Scan for the cell matching the given text and deliver its (X, Y) coordinate at center. 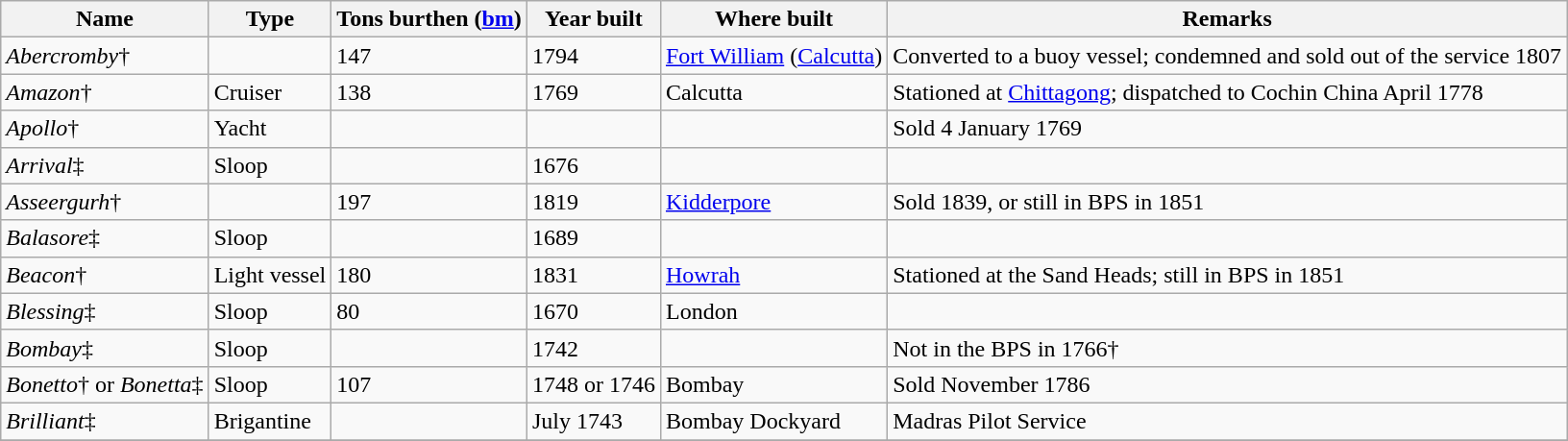
Stationed at the Sand Heads; still in BPS in 1851 (1228, 275)
1831 (594, 275)
1748 or 1746 (594, 384)
80 (429, 311)
Not in the BPS in 1766† (1228, 348)
197 (429, 202)
Bombay Dockyard (773, 421)
Sold 4 January 1769 (1228, 129)
Brilliant‡ (105, 421)
London (773, 311)
July 1743 (594, 421)
Blessing‡ (105, 311)
Brigantine (270, 421)
Arrival‡ (105, 165)
147 (429, 56)
Bombay‡ (105, 348)
1676 (594, 165)
Type (270, 19)
1670 (594, 311)
1689 (594, 238)
Apollo† (105, 129)
1769 (594, 92)
Abercromby† (105, 56)
Yacht (270, 129)
1742 (594, 348)
Converted to a buoy vessel; condemned and sold out of the service 1807 (1228, 56)
Where built (773, 19)
Year built (594, 19)
Madras Pilot Service (1228, 421)
Light vessel (270, 275)
Bonetto† or Bonetta‡ (105, 384)
Bombay (773, 384)
Howrah (773, 275)
Remarks (1228, 19)
Tons burthen (bm) (429, 19)
138 (429, 92)
Beacon† (105, 275)
Asseergurh† (105, 202)
Fort William (Calcutta) (773, 56)
Cruiser (270, 92)
Balasore‡ (105, 238)
1819 (594, 202)
Amazon† (105, 92)
Stationed at Chittagong; dispatched to Cochin China April 1778 (1228, 92)
Sold November 1786 (1228, 384)
Name (105, 19)
Calcutta (773, 92)
Kidderpore (773, 202)
180 (429, 275)
107 (429, 384)
1794 (594, 56)
Sold 1839, or still in BPS in 1851 (1228, 202)
